Scan for the cell matching the given text and deliver its (x, y) coordinate at center. 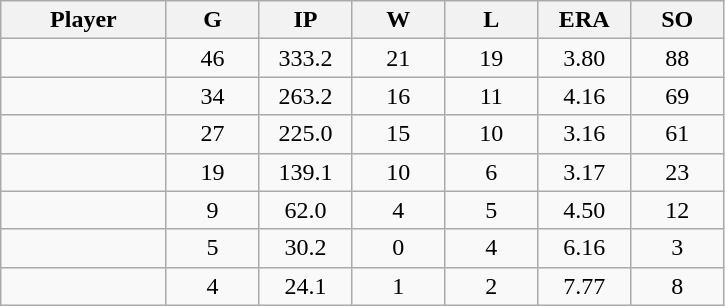
3.80 (584, 58)
Player (84, 20)
7.77 (584, 286)
11 (492, 96)
1 (398, 286)
6 (492, 172)
333.2 (306, 58)
4.50 (584, 210)
27 (212, 134)
6.16 (584, 248)
88 (678, 58)
263.2 (306, 96)
225.0 (306, 134)
4.16 (584, 96)
46 (212, 58)
21 (398, 58)
23 (678, 172)
9 (212, 210)
SO (678, 20)
W (398, 20)
2 (492, 286)
30.2 (306, 248)
24.1 (306, 286)
3.17 (584, 172)
15 (398, 134)
3 (678, 248)
8 (678, 286)
62.0 (306, 210)
61 (678, 134)
12 (678, 210)
69 (678, 96)
L (492, 20)
IP (306, 20)
3.16 (584, 134)
139.1 (306, 172)
0 (398, 248)
ERA (584, 20)
34 (212, 96)
G (212, 20)
16 (398, 96)
